Capture the cell that displays the provided text and extract its [x, y] central coordinate. 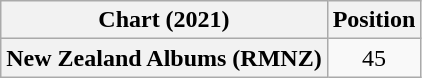
New Zealand Albums (RMNZ) [164, 58]
45 [374, 58]
Chart (2021) [164, 20]
Position [374, 20]
